Scan for the cell matching the given text and deliver its (x, y) coordinate at center. 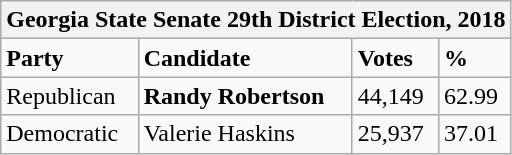
% (474, 58)
Democratic (70, 134)
Georgia State Senate 29th District Election, 2018 (256, 20)
Candidate (245, 58)
62.99 (474, 96)
Randy Robertson (245, 96)
Republican (70, 96)
44,149 (395, 96)
25,937 (395, 134)
Party (70, 58)
Votes (395, 58)
Valerie Haskins (245, 134)
37.01 (474, 134)
